Scan for the cell matching the given text and deliver its [X, Y] coordinate at center. 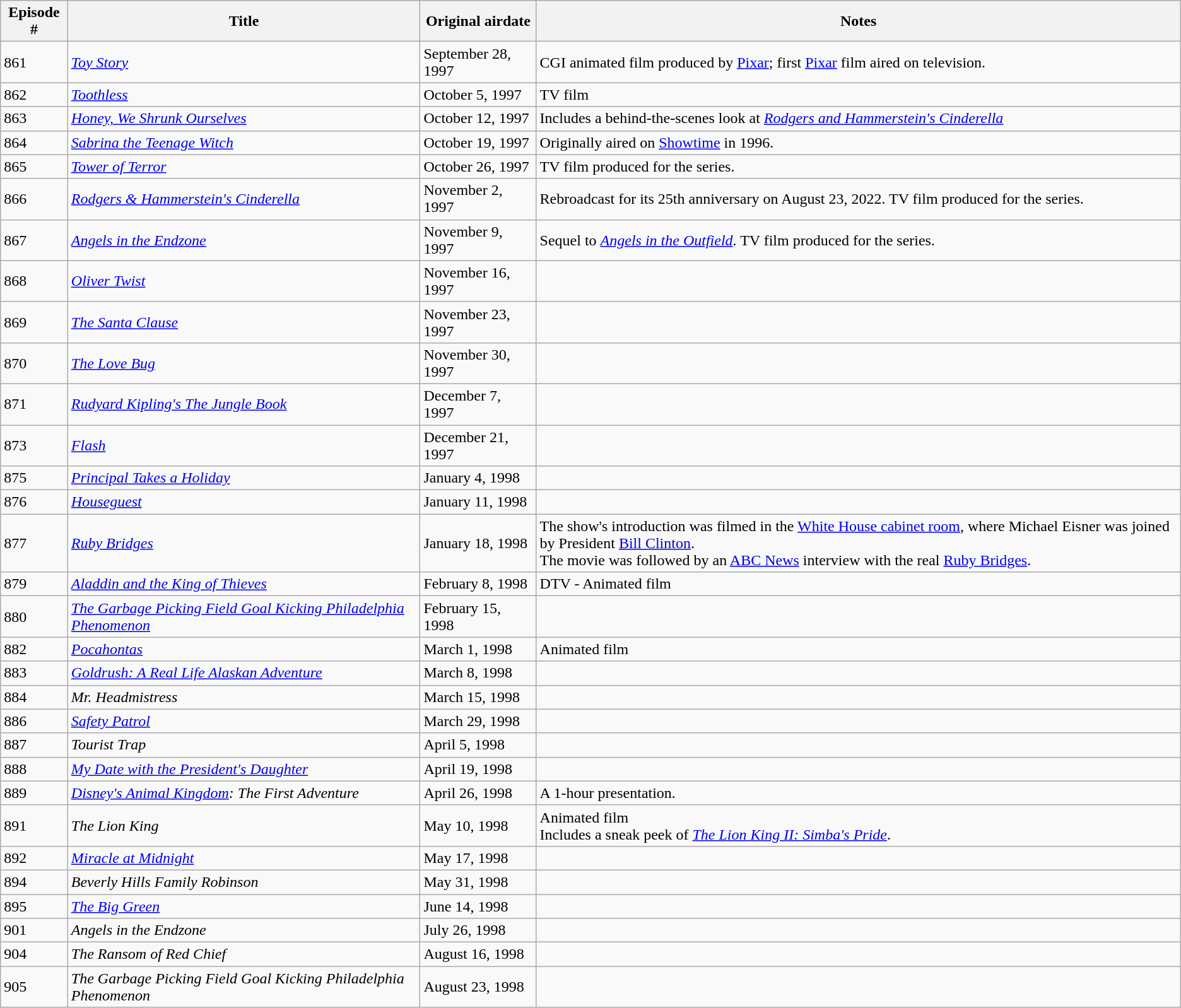
November 16, 1997 [478, 281]
The Lion King [244, 825]
TV film produced for the series. [858, 167]
CGI animated film produced by Pixar; first Pixar film aired on television. [858, 62]
Animated film [858, 649]
A 1-hour presentation. [858, 793]
887 [34, 745]
880 [34, 617]
Title [244, 21]
May 17, 1998 [478, 858]
889 [34, 793]
Originally aired on Showtime in 1996. [858, 143]
November 23, 1997 [478, 322]
Notes [858, 21]
Rebroadcast for its 25th anniversary on August 23, 2022. TV film produced for the series. [858, 199]
894 [34, 882]
March 29, 1998 [478, 721]
Rudyard Kipling's The Jungle Book [244, 404]
Toothless [244, 95]
August 23, 1998 [478, 987]
July 26, 1998 [478, 930]
Disney's Animal Kingdom: The First Adventure [244, 793]
865 [34, 167]
December 21, 1997 [478, 445]
April 19, 1998 [478, 769]
Mr. Headmistress [244, 697]
February 15, 1998 [478, 617]
Pocahontas [244, 649]
January 4, 1998 [478, 478]
August 16, 1998 [478, 954]
864 [34, 143]
871 [34, 404]
886 [34, 721]
Toy Story [244, 62]
873 [34, 445]
My Date with the President's Daughter [244, 769]
Principal Takes a Holiday [244, 478]
The Ransom of Red Chief [244, 954]
882 [34, 649]
892 [34, 858]
Safety Patrol [244, 721]
TV film [858, 95]
January 11, 1998 [478, 502]
Sequel to Angels in the Outfield. TV film produced for the series. [858, 240]
May 10, 1998 [478, 825]
December 7, 1997 [478, 404]
870 [34, 363]
867 [34, 240]
Miracle at Midnight [244, 858]
April 5, 1998 [478, 745]
March 15, 1998 [478, 697]
862 [34, 95]
October 5, 1997 [478, 95]
879 [34, 584]
861 [34, 62]
Includes a behind-the-scenes look at Rodgers and Hammerstein's Cinderella [858, 119]
876 [34, 502]
September 28, 1997 [478, 62]
April 26, 1998 [478, 793]
October 12, 1997 [478, 119]
October 26, 1997 [478, 167]
883 [34, 673]
Episode # [34, 21]
868 [34, 281]
The Santa Clause [244, 322]
866 [34, 199]
905 [34, 987]
904 [34, 954]
March 1, 1998 [478, 649]
DTV - Animated film [858, 584]
November 30, 1997 [478, 363]
884 [34, 697]
The Big Green [244, 906]
901 [34, 930]
The Love Bug [244, 363]
875 [34, 478]
January 18, 1998 [478, 543]
Rodgers & Hammerstein's Cinderella [244, 199]
Aladdin and the King of Thieves [244, 584]
Tourist Trap [244, 745]
869 [34, 322]
877 [34, 543]
Oliver Twist [244, 281]
Honey, We Shrunk Ourselves [244, 119]
Flash [244, 445]
Houseguest [244, 502]
February 8, 1998 [478, 584]
May 31, 1998 [478, 882]
895 [34, 906]
Goldrush: A Real Life Alaskan Adventure [244, 673]
Original airdate [478, 21]
November 2, 1997 [478, 199]
March 8, 1998 [478, 673]
Animated filmIncludes a sneak peek of The Lion King II: Simba's Pride. [858, 825]
November 9, 1997 [478, 240]
Sabrina the Teenage Witch [244, 143]
888 [34, 769]
June 14, 1998 [478, 906]
Tower of Terror [244, 167]
Ruby Bridges [244, 543]
863 [34, 119]
Beverly Hills Family Robinson [244, 882]
891 [34, 825]
October 19, 1997 [478, 143]
